Identify which cell holds the provided text, then report its (X, Y) central coordinate. 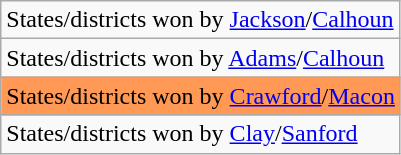
States/districts won by Crawford/Macon (201, 96)
States/districts won by Clay/Sanford (201, 134)
States/districts won by Adams/Calhoun (201, 58)
States/districts won by Jackson/Calhoun (201, 20)
